Scan for the cell matching the given text and deliver its [X, Y] coordinate at center. 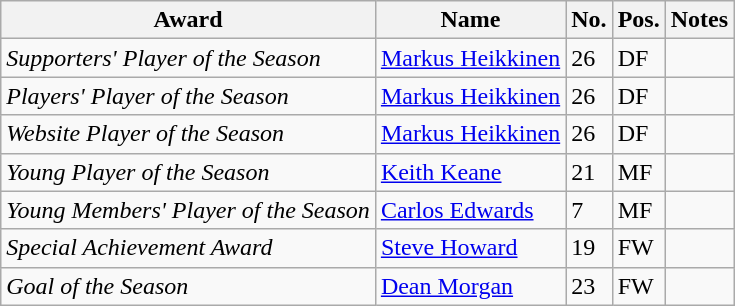
Supporters' Player of the Season [188, 58]
Keith Keane [470, 172]
Pos. [638, 20]
Dean Morgan [470, 286]
Young Player of the Season [188, 172]
7 [589, 210]
No. [589, 20]
Website Player of the Season [188, 134]
Young Members' Player of the Season [188, 210]
Steve Howard [470, 248]
Special Achievement Award [188, 248]
19 [589, 248]
21 [589, 172]
Name [470, 20]
Carlos Edwards [470, 210]
Players' Player of the Season [188, 96]
Award [188, 20]
Notes [699, 20]
Goal of the Season [188, 286]
23 [589, 286]
